Return the (x, y) coordinate for the center point of the cell that contains the specified text.  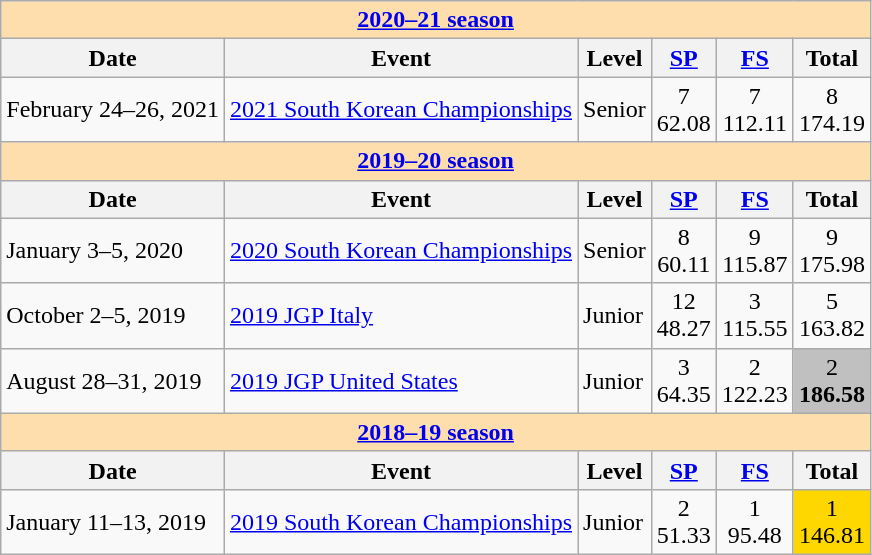
5 163.82 (832, 316)
2021 South Korean Championships (400, 110)
7 112.11 (754, 110)
2 186.58 (832, 380)
October 2–5, 2019 (113, 316)
February 24–26, 2021 (113, 110)
2020 South Korean Championships (400, 250)
3 115.55 (754, 316)
9 115.87 (754, 250)
3 64.35 (684, 380)
9 175.98 (832, 250)
2020–21 season (436, 20)
2018–19 season (436, 432)
7 62.08 (684, 110)
2019 South Korean Championships (400, 522)
2019 JGP United States (400, 380)
August 28–31, 2019 (113, 380)
2019 JGP Italy (400, 316)
2 51.33 (684, 522)
1 146.81 (832, 522)
8 60.11 (684, 250)
12 48.27 (684, 316)
January 3–5, 2020 (113, 250)
2 122.23 (754, 380)
2019–20 season (436, 161)
1 95.48 (754, 522)
8 174.19 (832, 110)
January 11–13, 2019 (113, 522)
